Detect which cell encompasses the target text, then output its (X, Y) center coordinate. 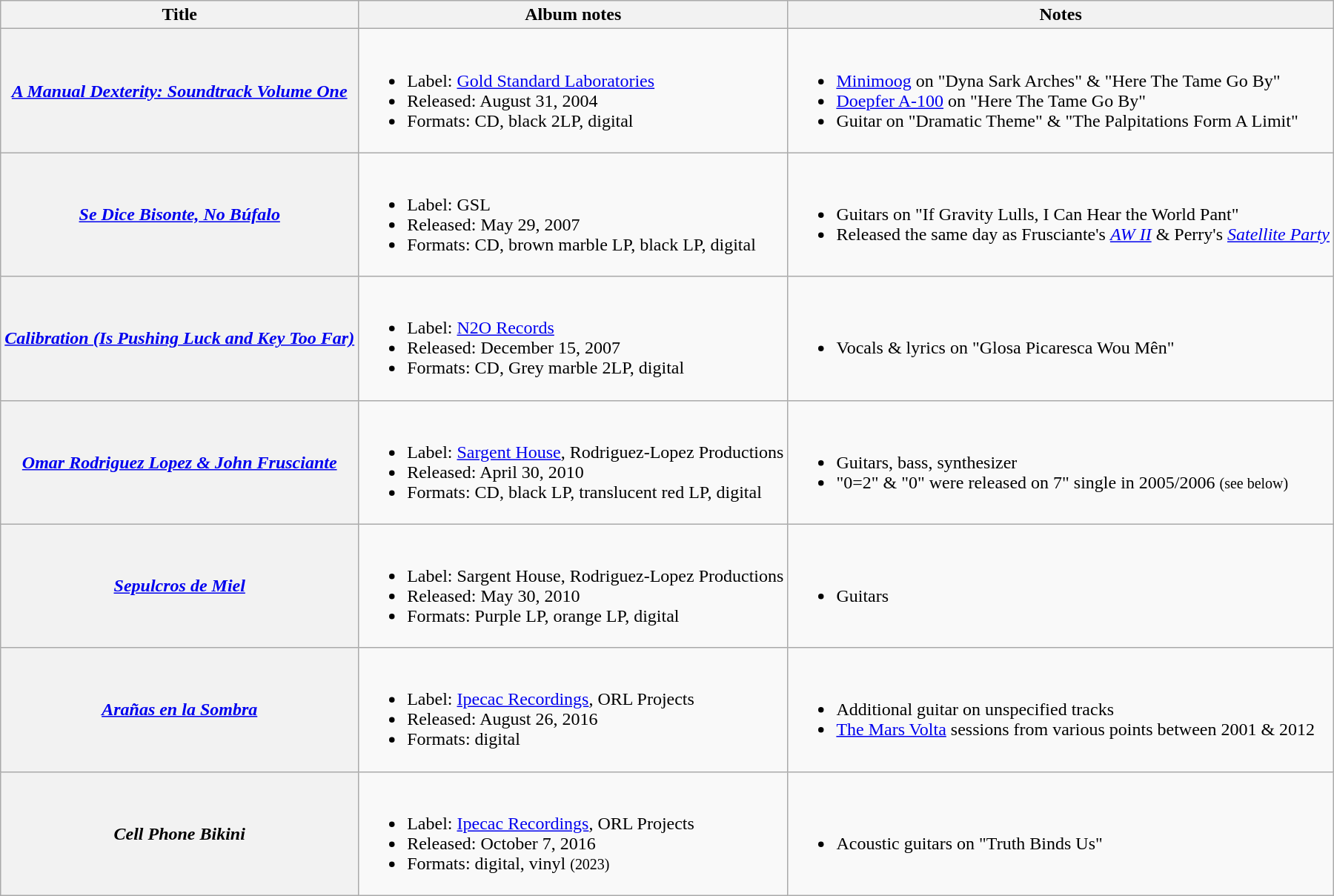
Guitars, bass, synthesizer"0=2" & "0" were released on 7" single in 2005/2006 (see below) (1061, 462)
Notes (1061, 15)
A Manual Dexterity: Soundtrack Volume One (179, 90)
Guitars (1061, 585)
Label: Gold Standard LaboratoriesReleased: August 31, 2004Formats: CD, black 2LP, digital (574, 90)
Label: Ipecac Recordings, ORL ProjectsReleased: August 26, 2016Formats: digital (574, 710)
Additional guitar on unspecified tracksThe Mars Volta sessions from various points between 2001 & 2012 (1061, 710)
Album notes (574, 15)
Label: Ipecac Recordings, ORL ProjectsReleased: October 7, 2016Formats: digital, vinyl (2023) (574, 833)
Title (179, 15)
Omar Rodriguez Lopez & John Frusciante (179, 462)
Se Dice Bisonte, No Búfalo (179, 215)
Arañas en la Sombra (179, 710)
Label: Sargent House, Rodriguez-Lopez ProductionsReleased: April 30, 2010Formats: CD, black LP, translucent red LP, digital (574, 462)
Cell Phone Bikini (179, 833)
Guitars on "If Gravity Lulls, I Can Hear the World Pant"Released the same day as Frusciante's AW II & Perry's Satellite Party (1061, 215)
Sepulcros de Miel (179, 585)
Label: GSLReleased: May 29, 2007Formats: CD, brown marble LP, black LP, digital (574, 215)
Vocals & lyrics on "Glosa Picaresca Wou Mên" (1061, 338)
Acoustic guitars on "Truth Binds Us" (1061, 833)
Label: Sargent House, Rodriguez-Lopez ProductionsReleased: May 30, 2010Formats: Purple LP, orange LP, digital (574, 585)
Label: N2O RecordsReleased: December 15, 2007Formats: CD, Grey marble 2LP, digital (574, 338)
Calibration (Is Pushing Luck and Key Too Far) (179, 338)
